Output the (X, Y) coordinate of the center of the cell containing the given text.  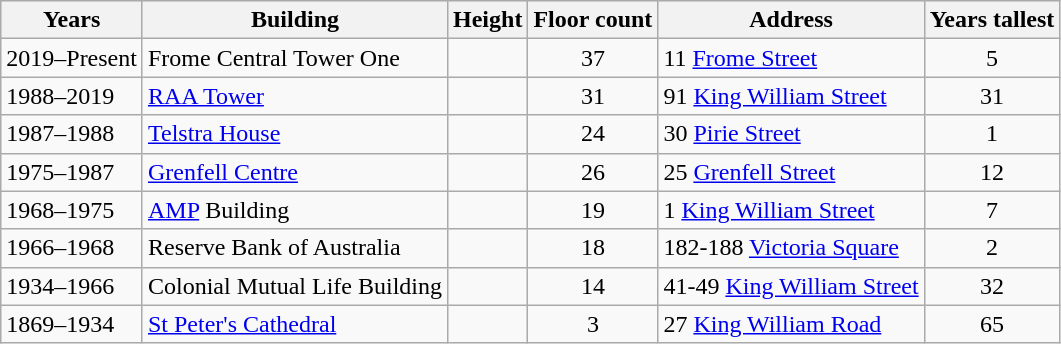
1934–1966 (72, 286)
1975–1987 (72, 172)
3 (593, 324)
1 (992, 134)
St Peter's Cathedral (294, 324)
RAA Tower (294, 96)
Colonial Mutual Life Building (294, 286)
37 (593, 58)
19 (593, 210)
5 (992, 58)
2019–Present (72, 58)
2 (992, 248)
30 Pirie Street (791, 134)
Years (72, 20)
1966–1968 (72, 248)
11 Frome Street (791, 58)
91 King William Street (791, 96)
Years tallest (992, 20)
1869–1934 (72, 324)
1988–2019 (72, 96)
26 (593, 172)
12 (992, 172)
182-188 Victoria Square (791, 248)
Floor count (593, 20)
41-49 King William Street (791, 286)
18 (593, 248)
AMP Building (294, 210)
1987–1988 (72, 134)
32 (992, 286)
65 (992, 324)
Telstra House (294, 134)
Reserve Bank of Australia (294, 248)
Building (294, 20)
1968–1975 (72, 210)
Grenfell Centre (294, 172)
7 (992, 210)
Address (791, 20)
24 (593, 134)
Height (488, 20)
14 (593, 286)
27 King William Road (791, 324)
25 Grenfell Street (791, 172)
1 King William Street (791, 210)
Frome Central Tower One (294, 58)
